Find where the given text appears and provide that cell's center as (X, Y) coordinate. 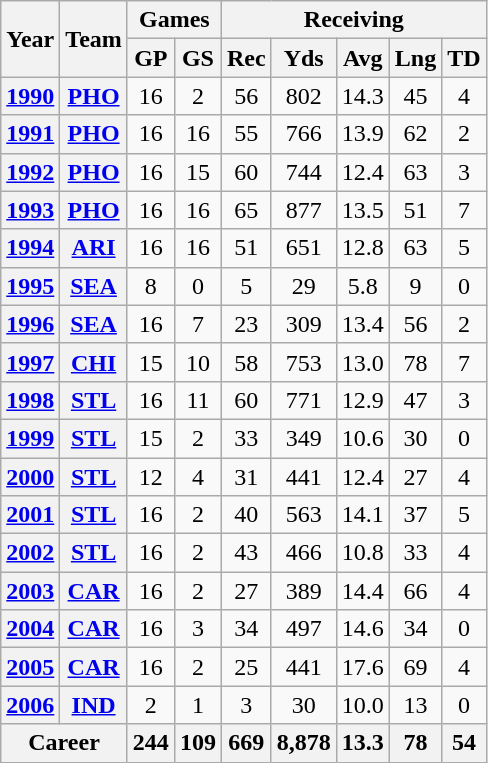
IND (94, 705)
5.8 (362, 286)
Yds (304, 58)
62 (415, 134)
349 (304, 438)
2003 (30, 591)
753 (304, 362)
45 (415, 96)
13.4 (362, 324)
109 (198, 743)
69 (415, 667)
14.1 (362, 515)
1 (198, 705)
14.6 (362, 629)
12.8 (362, 248)
1992 (30, 172)
55 (246, 134)
58 (246, 362)
GS (198, 58)
771 (304, 400)
Avg (362, 58)
37 (415, 515)
10.0 (362, 705)
Team (94, 39)
466 (304, 553)
10 (198, 362)
54 (464, 743)
Career (64, 743)
43 (246, 553)
12.9 (362, 400)
9 (415, 286)
11 (198, 400)
1997 (30, 362)
Year (30, 39)
Games (174, 20)
13 (415, 705)
13.5 (362, 210)
25 (246, 667)
13.3 (362, 743)
877 (304, 210)
2002 (30, 553)
1998 (30, 400)
802 (304, 96)
309 (304, 324)
563 (304, 515)
1993 (30, 210)
13.9 (362, 134)
2001 (30, 515)
14.4 (362, 591)
669 (246, 743)
Receiving (354, 20)
Lng (415, 58)
389 (304, 591)
2006 (30, 705)
13.0 (362, 362)
10.6 (362, 438)
8,878 (304, 743)
14.3 (362, 96)
Rec (246, 58)
8 (150, 286)
1990 (30, 96)
65 (246, 210)
47 (415, 400)
10.8 (362, 553)
2000 (30, 477)
651 (304, 248)
GP (150, 58)
2004 (30, 629)
31 (246, 477)
40 (246, 515)
766 (304, 134)
744 (304, 172)
1994 (30, 248)
CHI (94, 362)
17.6 (362, 667)
23 (246, 324)
1999 (30, 438)
1996 (30, 324)
12 (150, 477)
244 (150, 743)
2005 (30, 667)
29 (304, 286)
66 (415, 591)
ARI (94, 248)
1995 (30, 286)
1991 (30, 134)
TD (464, 58)
497 (304, 629)
